For the text-containing cell, return its midpoint in (X, Y) coordinate format. 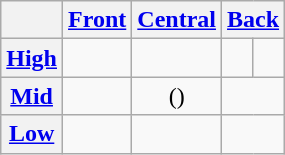
Back (254, 20)
() (177, 96)
Central (177, 20)
High (32, 58)
Low (32, 134)
Mid (32, 96)
Front (98, 20)
